Pinpoint the cell where the given text exists, returning its [x, y] midpoint coordinate. 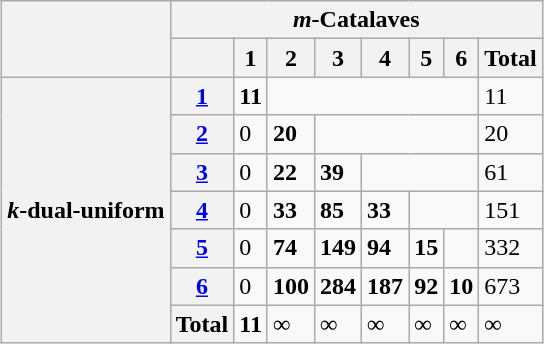
284 [338, 286]
85 [338, 210]
100 [290, 286]
22 [290, 172]
15 [426, 248]
94 [386, 248]
673 [511, 286]
61 [511, 172]
k-dual-uniform [86, 210]
149 [338, 248]
m-Catalaves [356, 20]
74 [290, 248]
151 [511, 210]
39 [338, 172]
332 [511, 248]
92 [426, 286]
187 [386, 286]
10 [462, 286]
